Search for the cell housing the specified text and yield its (X, Y) center coordinate. 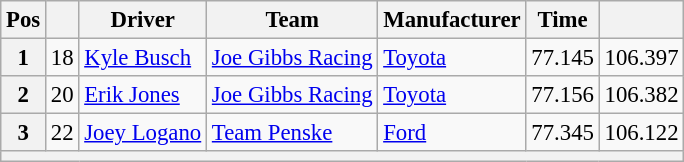
18 (62, 58)
20 (62, 95)
Time (562, 20)
1 (24, 58)
77.156 (562, 95)
Pos (24, 20)
Team (292, 20)
106.122 (642, 133)
106.382 (642, 95)
Joey Logano (143, 133)
Erik Jones (143, 95)
Driver (143, 20)
Kyle Busch (143, 58)
77.345 (562, 133)
77.145 (562, 58)
Team Penske (292, 133)
106.397 (642, 58)
Manufacturer (452, 20)
Ford (452, 133)
2 (24, 95)
22 (62, 133)
3 (24, 133)
